Scan for the cell matching the given text and deliver its [X, Y] coordinate at center. 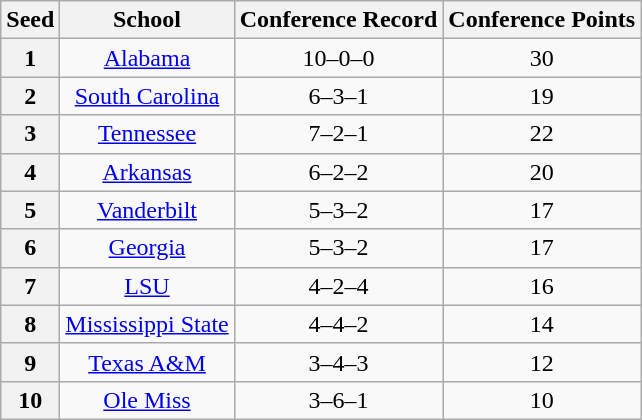
16 [542, 286]
Conference Record [338, 20]
10–0–0 [338, 58]
4 [30, 172]
7 [30, 286]
6 [30, 248]
Arkansas [147, 172]
Texas A&M [147, 362]
22 [542, 134]
Vanderbilt [147, 210]
5 [30, 210]
Georgia [147, 248]
3–6–1 [338, 400]
Tennessee [147, 134]
Mississippi State [147, 324]
14 [542, 324]
12 [542, 362]
6–3–1 [338, 96]
1 [30, 58]
8 [30, 324]
Conference Points [542, 20]
9 [30, 362]
Seed [30, 20]
2 [30, 96]
Ole Miss [147, 400]
School [147, 20]
20 [542, 172]
19 [542, 96]
4–2–4 [338, 286]
4–4–2 [338, 324]
6–2–2 [338, 172]
South Carolina [147, 96]
3 [30, 134]
7–2–1 [338, 134]
Alabama [147, 58]
3–4–3 [338, 362]
30 [542, 58]
LSU [147, 286]
